For the text-containing cell, return its midpoint in (x, y) coordinate format. 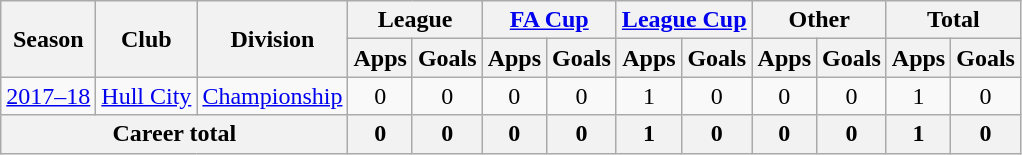
League (415, 20)
FA Cup (549, 20)
Championship (272, 96)
2017–18 (48, 96)
Other (819, 20)
League Cup (684, 20)
Division (272, 39)
Total (953, 20)
Season (48, 39)
Club (146, 39)
Career total (174, 134)
Hull City (146, 96)
